Locate the cell with the specified text and output its (x, y) center coordinate. 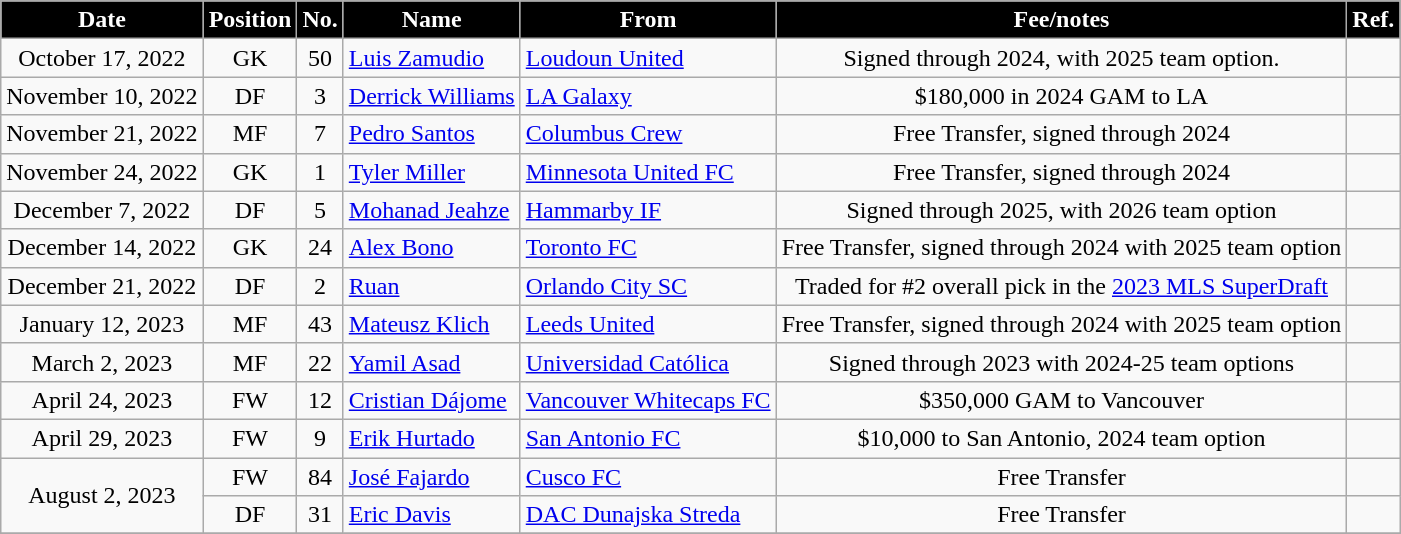
No. (320, 20)
DAC Dunajska Streda (648, 515)
12 (320, 400)
Minnesota United FC (648, 172)
LA Galaxy (648, 96)
November 21, 2022 (102, 134)
Universidad Católica (648, 362)
Derrick Williams (432, 96)
October 17, 2022 (102, 58)
9 (320, 438)
1 (320, 172)
Position (250, 20)
Eric Davis (432, 515)
April 29, 2023 (102, 438)
From (648, 20)
Alex Bono (432, 248)
Leeds United (648, 324)
22 (320, 362)
24 (320, 248)
Signed through 2023 with 2024-25 team options (1062, 362)
7 (320, 134)
Luis Zamudio (432, 58)
Hammarby IF (648, 210)
Vancouver Whitecaps FC (648, 400)
November 24, 2022 (102, 172)
Date (102, 20)
43 (320, 324)
$350,000 GAM to Vancouver (1062, 400)
Columbus Crew (648, 134)
April 24, 2023 (102, 400)
Erik Hurtado (432, 438)
January 12, 2023 (102, 324)
Mohanad Jeahze (432, 210)
84 (320, 477)
5 (320, 210)
José Fajardo (432, 477)
San Antonio FC (648, 438)
August 2, 2023 (102, 496)
Cusco FC (648, 477)
50 (320, 58)
Loudoun United (648, 58)
March 2, 2023 (102, 362)
November 10, 2022 (102, 96)
Name (432, 20)
Traded for #2 overall pick in the 2023 MLS SuperDraft (1062, 286)
Signed through 2025, with 2026 team option (1062, 210)
Ref. (1374, 20)
December 21, 2022 (102, 286)
Signed through 2024, with 2025 team option. (1062, 58)
December 7, 2022 (102, 210)
$10,000 to San Antonio, 2024 team option (1062, 438)
Mateusz Klich (432, 324)
2 (320, 286)
31 (320, 515)
Pedro Santos (432, 134)
Yamil Asad (432, 362)
December 14, 2022 (102, 248)
Ruan (432, 286)
Fee/notes (1062, 20)
Cristian Dájome (432, 400)
Toronto FC (648, 248)
Orlando City SC (648, 286)
3 (320, 96)
Tyler Miller (432, 172)
$180,000 in 2024 GAM to LA (1062, 96)
